Scan for the cell matching the given text and deliver its (X, Y) coordinate at center. 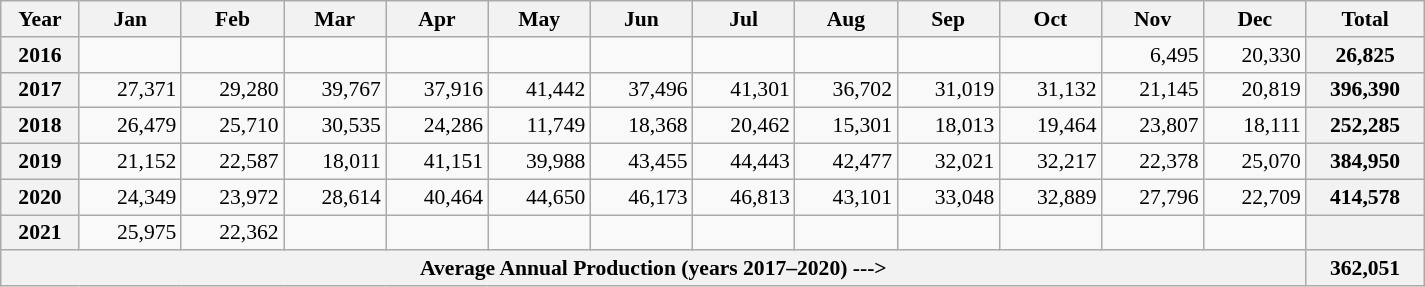
Jun (641, 19)
15,301 (846, 126)
Feb (232, 19)
32,889 (1050, 197)
26,479 (130, 126)
Apr (437, 19)
27,371 (130, 90)
Total (1365, 19)
41,301 (744, 90)
25,975 (130, 233)
46,173 (641, 197)
40,464 (437, 197)
39,988 (539, 162)
2019 (40, 162)
May (539, 19)
46,813 (744, 197)
Year (40, 19)
6,495 (1152, 55)
22,587 (232, 162)
26,825 (1365, 55)
18,368 (641, 126)
Mar (335, 19)
Dec (1255, 19)
23,972 (232, 197)
44,650 (539, 197)
37,496 (641, 90)
252,285 (1365, 126)
2021 (40, 233)
24,349 (130, 197)
Jan (130, 19)
2020 (40, 197)
384,950 (1365, 162)
18,013 (948, 126)
29,280 (232, 90)
19,464 (1050, 126)
32,021 (948, 162)
22,709 (1255, 197)
20,462 (744, 126)
21,152 (130, 162)
Sep (948, 19)
44,443 (744, 162)
31,019 (948, 90)
18,111 (1255, 126)
2016 (40, 55)
Nov (1152, 19)
18,011 (335, 162)
27,796 (1152, 197)
22,362 (232, 233)
33,048 (948, 197)
11,749 (539, 126)
Oct (1050, 19)
23,807 (1152, 126)
41,151 (437, 162)
396,390 (1365, 90)
414,578 (1365, 197)
25,070 (1255, 162)
2018 (40, 126)
24,286 (437, 126)
37,916 (437, 90)
39,767 (335, 90)
Aug (846, 19)
Jul (744, 19)
43,455 (641, 162)
32,217 (1050, 162)
Average Annual Production (years 2017–2020) ---> (654, 269)
43,101 (846, 197)
28,614 (335, 197)
21,145 (1152, 90)
22,378 (1152, 162)
20,330 (1255, 55)
2017 (40, 90)
41,442 (539, 90)
31,132 (1050, 90)
20,819 (1255, 90)
25,710 (232, 126)
362,051 (1365, 269)
30,535 (335, 126)
42,477 (846, 162)
36,702 (846, 90)
